Detect which cell encompasses the target text, then output its [X, Y] center coordinate. 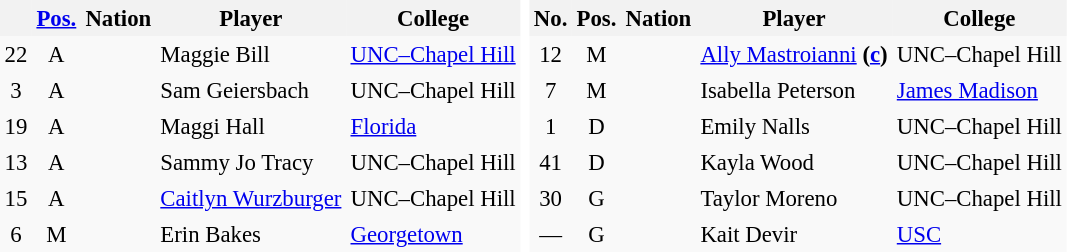
41 [550, 163]
13 [16, 163]
Sam Geiersbach [251, 90]
7 [550, 90]
22 [16, 54]
Maggie Bill [251, 54]
Taylor Moreno [794, 199]
Maggi Hall [251, 126]
G [596, 199]
James Madison [979, 90]
12 [550, 54]
Ally Mastroianni (c) [794, 54]
Sammy Jo Tracy [251, 163]
19 [16, 126]
Emily Nalls [794, 126]
Florida [433, 126]
Isabella Peterson [794, 90]
No. [550, 18]
3 [16, 90]
1 [550, 126]
Kayla Wood [794, 163]
Caitlyn Wurzburger [251, 199]
30 [550, 199]
15 [16, 199]
